Scan for the cell matching the given text and deliver its [X, Y] coordinate at center. 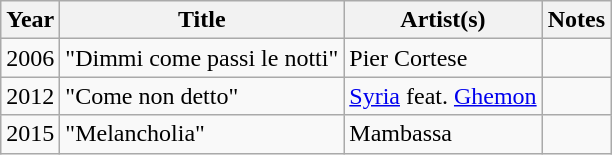
"Melancholia" [202, 134]
Notes [576, 20]
2015 [30, 134]
"Come non detto" [202, 96]
2012 [30, 96]
Year [30, 20]
Title [202, 20]
Syria feat. Ghemon [443, 96]
Pier Cortese [443, 58]
2006 [30, 58]
Mambassa [443, 134]
Artist(s) [443, 20]
"Dimmi come passi le notti" [202, 58]
